Pinpoint the cell where the given text exists, returning its [X, Y] midpoint coordinate. 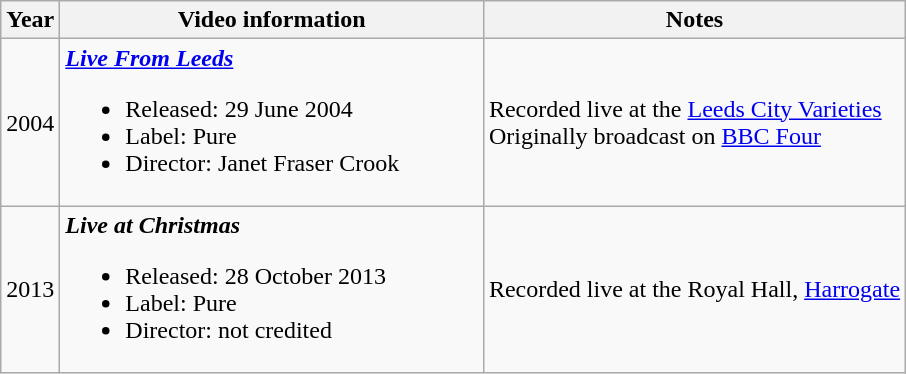
Recorded live at the Leeds City VarietiesOriginally broadcast on BBC Four [694, 122]
2004 [30, 122]
Live From LeedsReleased: 29 June 2004Label: PureDirector: Janet Fraser Crook [272, 122]
2013 [30, 290]
Year [30, 20]
Live at ChristmasReleased: 28 October 2013Label: PureDirector: not credited [272, 290]
Notes [694, 20]
Recorded live at the Royal Hall, Harrogate [694, 290]
Video information [272, 20]
